Detect which cell encompasses the target text, then output its [X, Y] center coordinate. 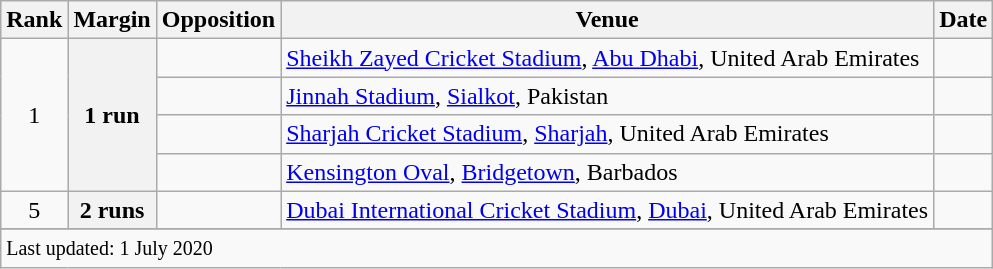
1 run [112, 115]
2 runs [112, 210]
1 [34, 115]
Date [964, 20]
Dubai International Cricket Stadium, Dubai, United Arab Emirates [608, 210]
Opposition [218, 20]
Sheikh Zayed Cricket Stadium, Abu Dhabi, United Arab Emirates [608, 58]
5 [34, 210]
Sharjah Cricket Stadium, Sharjah, United Arab Emirates [608, 134]
Rank [34, 20]
Margin [112, 20]
Venue [608, 20]
Kensington Oval, Bridgetown, Barbados [608, 172]
Last updated: 1 July 2020 [497, 248]
Jinnah Stadium, Sialkot, Pakistan [608, 96]
